Return [x, y] of the center of cell containing provided text 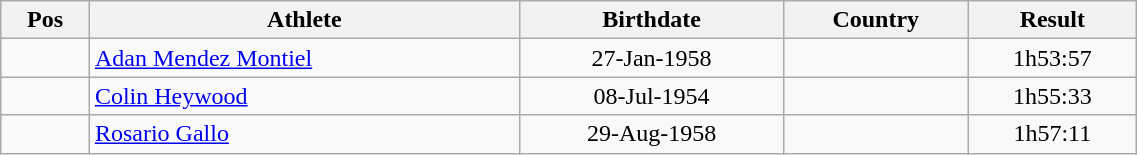
Adan Mendez Montiel [304, 58]
Colin Heywood [304, 96]
1h55:33 [1052, 96]
29-Aug-1958 [651, 134]
1h57:11 [1052, 134]
27-Jan-1958 [651, 58]
08-Jul-1954 [651, 96]
Athlete [304, 20]
1h53:57 [1052, 58]
Result [1052, 20]
Birthdate [651, 20]
Country [876, 20]
Pos [46, 20]
Rosario Gallo [304, 134]
